Pinpoint the cell where the given text exists, returning its [X, Y] midpoint coordinate. 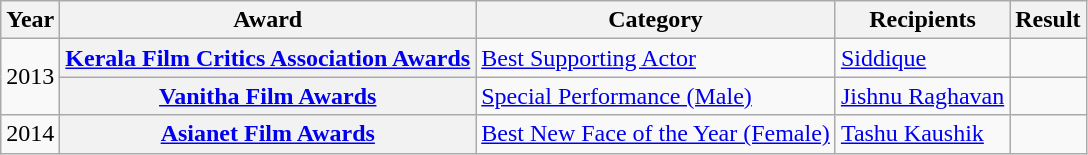
Category [656, 20]
Result [1048, 20]
2014 [30, 134]
Best Supporting Actor [656, 58]
Kerala Film Critics Association Awards [268, 58]
Jishnu Raghavan [922, 96]
Asianet Film Awards [268, 134]
Vanitha Film Awards [268, 96]
Tashu Kaushik [922, 134]
Siddique [922, 58]
2013 [30, 77]
Award [268, 20]
Year [30, 20]
Best New Face of the Year (Female) [656, 134]
Special Performance (Male) [656, 96]
Recipients [922, 20]
